Output the (X, Y) coordinate of the center of the cell containing the given text.  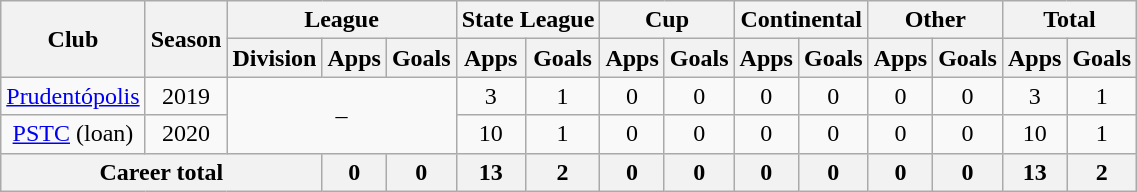
2019 (186, 96)
PSTC (loan) (73, 134)
Season (186, 39)
2020 (186, 134)
Prudentópolis (73, 96)
Club (73, 39)
Cup (667, 20)
Career total (162, 172)
Division (274, 58)
Total (1069, 20)
Continental (801, 20)
Other (935, 20)
– (342, 115)
State League (528, 20)
League (342, 20)
